Find where the given text appears and provide that cell's center as [x, y] coordinate. 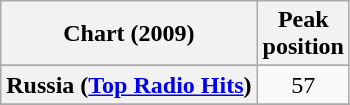
Chart (2009) [129, 34]
Peakposition [303, 34]
Russia (Top Radio Hits) [129, 85]
57 [303, 85]
